Determine the (x, y) coordinate at the center of the cell enclosing the given text.  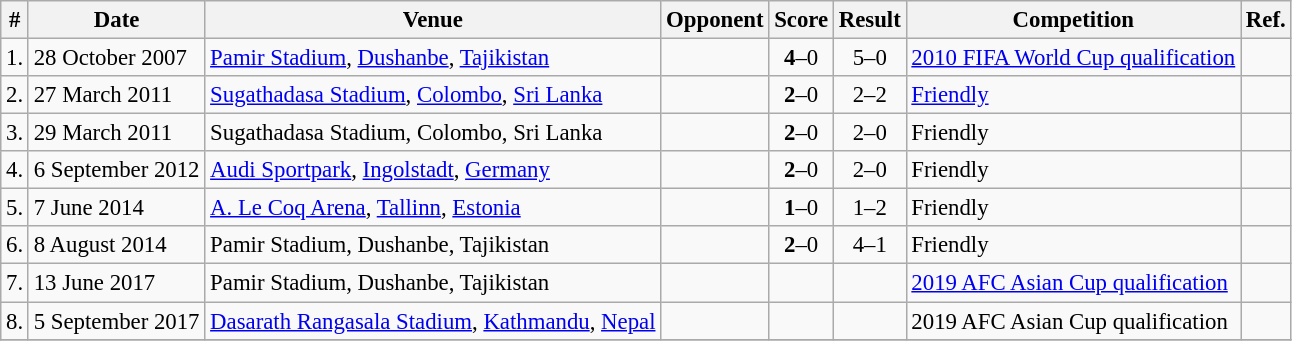
28 October 2007 (116, 58)
2. (15, 95)
# (15, 20)
8. (15, 321)
8 August 2014 (116, 245)
4–0 (802, 58)
5. (15, 208)
5 September 2017 (116, 321)
1–2 (870, 208)
1. (15, 58)
7. (15, 283)
27 March 2011 (116, 95)
29 March 2011 (116, 133)
7 June 2014 (116, 208)
6. (15, 245)
Score (802, 20)
13 June 2017 (116, 283)
Dasarath Rangasala Stadium, Kathmandu, Nepal (433, 321)
A. Le Coq Arena, Tallinn, Estonia (433, 208)
Competition (1073, 20)
5–0 (870, 58)
4–1 (870, 245)
Opponent (715, 20)
Result (870, 20)
3. (15, 133)
Audi Sportpark, Ingolstadt, Germany (433, 170)
2010 FIFA World Cup qualification (1073, 58)
Ref. (1266, 20)
4. (15, 170)
Date (116, 20)
6 September 2012 (116, 170)
1–0 (802, 208)
2–2 (870, 95)
Venue (433, 20)
